Capture the cell that displays the provided text and extract its (X, Y) central coordinate. 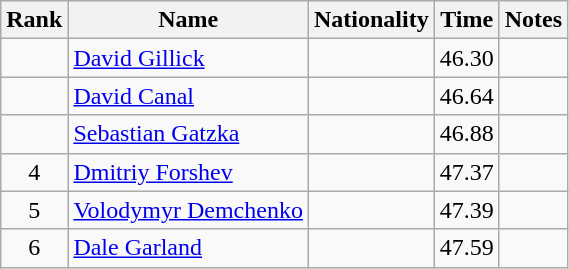
David Canal (188, 96)
6 (34, 248)
Sebastian Gatzka (188, 134)
47.37 (466, 172)
5 (34, 210)
46.30 (466, 58)
47.59 (466, 248)
46.64 (466, 96)
4 (34, 172)
46.88 (466, 134)
Rank (34, 20)
Notes (533, 20)
47.39 (466, 210)
David Gillick (188, 58)
Name (188, 20)
Dale Garland (188, 248)
Time (466, 20)
Volodymyr Demchenko (188, 210)
Dmitriy Forshev (188, 172)
Nationality (371, 20)
